Capture the cell that displays the provided text and extract its [x, y] central coordinate. 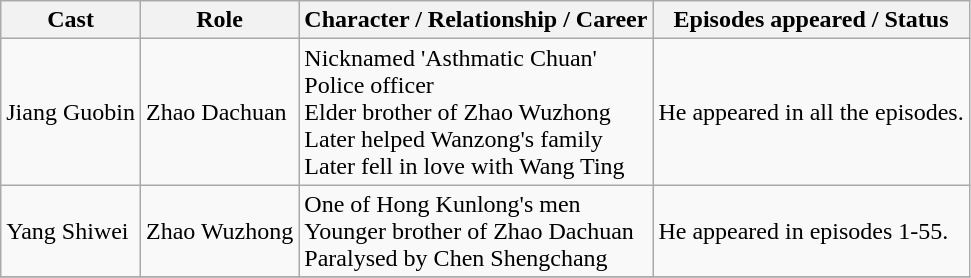
One of Hong Kunlong's menYounger brother of Zhao DachuanParalysed by Chen Shengchang [476, 231]
Nicknamed 'Asthmatic Chuan'Police officerElder brother of Zhao WuzhongLater helped Wanzong's familyLater fell in love with Wang Ting [476, 112]
Episodes appeared / Status [811, 20]
Yang Shiwei [71, 231]
Character / Relationship / Career [476, 20]
He appeared in episodes 1-55. [811, 231]
Cast [71, 20]
Jiang Guobin [71, 112]
Zhao Wuzhong [219, 231]
Role [219, 20]
He appeared in all the episodes. [811, 112]
Zhao Dachuan [219, 112]
